From the cell containing the given text, extract its center point as [X, Y] coordinate. 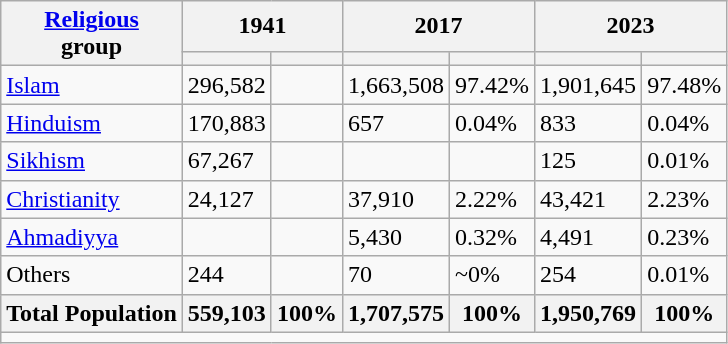
125 [588, 161]
244 [226, 275]
43,421 [588, 199]
559,103 [226, 313]
2.22% [492, 199]
Ahmadiyya [92, 237]
~0% [492, 275]
70 [396, 275]
170,883 [226, 123]
1,707,575 [396, 313]
Islam [92, 85]
2023 [631, 26]
0.23% [684, 237]
1941 [262, 26]
Religiousgroup [92, 34]
2017 [438, 26]
97.42% [492, 85]
1,950,769 [588, 313]
2.23% [684, 199]
Sikhism [92, 161]
Others [92, 275]
97.48% [684, 85]
Christianity [92, 199]
657 [396, 123]
1,901,645 [588, 85]
37,910 [396, 199]
0.32% [492, 237]
5,430 [396, 237]
4,491 [588, 237]
833 [588, 123]
24,127 [226, 199]
67,267 [226, 161]
296,582 [226, 85]
254 [588, 275]
1,663,508 [396, 85]
Total Population [92, 313]
Hinduism [92, 123]
